Return (x, y) of the center of cell containing provided text 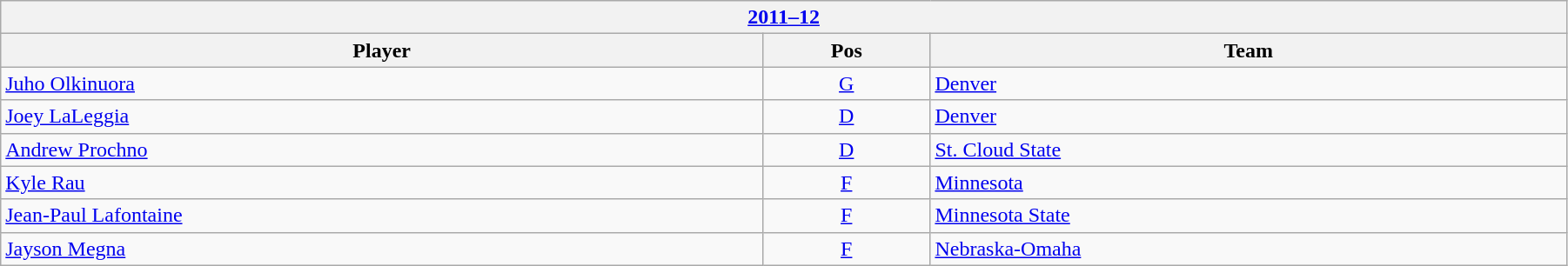
Team (1249, 50)
Juho Olkinuora (382, 83)
Jean-Paul Lafontaine (382, 216)
Kyle Rau (382, 183)
Joey LaLeggia (382, 116)
Andrew Prochno (382, 150)
Minnesota State (1249, 216)
G (847, 83)
Minnesota (1249, 183)
St. Cloud State (1249, 150)
Player (382, 50)
Pos (847, 50)
2011–12 (784, 17)
Jayson Megna (382, 249)
Nebraska-Omaha (1249, 249)
